Pinpoint the cell where the given text exists, returning its (x, y) midpoint coordinate. 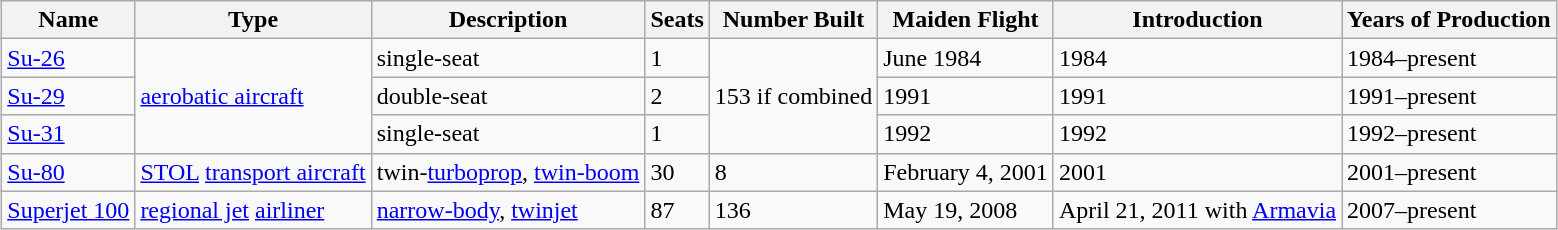
Type (253, 20)
May 19, 2008 (966, 210)
Seats (677, 20)
Su-80 (68, 172)
Introduction (1197, 20)
June 1984 (966, 58)
2007–present (1450, 210)
April 21, 2011 with Armavia (1197, 210)
Number Built (793, 20)
regional jet airliner (253, 210)
Su-29 (68, 96)
153 if combined (793, 96)
136 (793, 210)
2001–present (1450, 172)
Maiden Flight (966, 20)
2 (677, 96)
1992–present (1450, 134)
twin-turboprop, twin-boom (508, 172)
Description (508, 20)
Name (68, 20)
February 4, 2001 (966, 172)
double-seat (508, 96)
2001 (1197, 172)
Su-31 (68, 134)
30 (677, 172)
1991–present (1450, 96)
Years of Production (1450, 20)
1984–present (1450, 58)
Su-26 (68, 58)
87 (677, 210)
Superjet 100 (68, 210)
STOL transport aircraft (253, 172)
8 (793, 172)
1984 (1197, 58)
aerobatic aircraft (253, 96)
narrow-body, twinjet (508, 210)
